Output the (X, Y) coordinate of the center of the cell containing the given text.  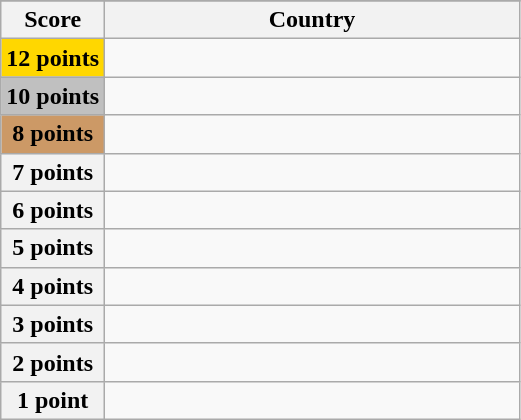
7 points (53, 172)
1 point (53, 400)
2 points (53, 362)
Country (312, 20)
8 points (53, 134)
12 points (53, 58)
10 points (53, 96)
4 points (53, 286)
6 points (53, 210)
5 points (53, 248)
3 points (53, 324)
Score (53, 20)
